Locate the cell with the specified text and output its (x, y) center coordinate. 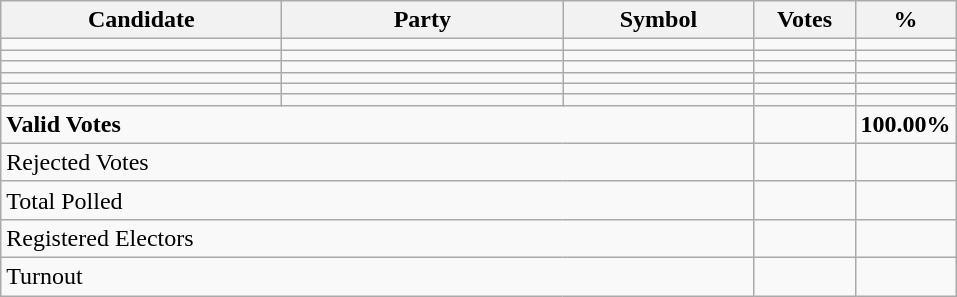
Valid Votes (378, 124)
100.00% (906, 124)
Symbol (658, 20)
Votes (804, 20)
Candidate (142, 20)
% (906, 20)
Rejected Votes (378, 162)
Total Polled (378, 200)
Registered Electors (378, 238)
Turnout (378, 276)
Party (422, 20)
